Scan for the cell matching the given text and deliver its (x, y) coordinate at center. 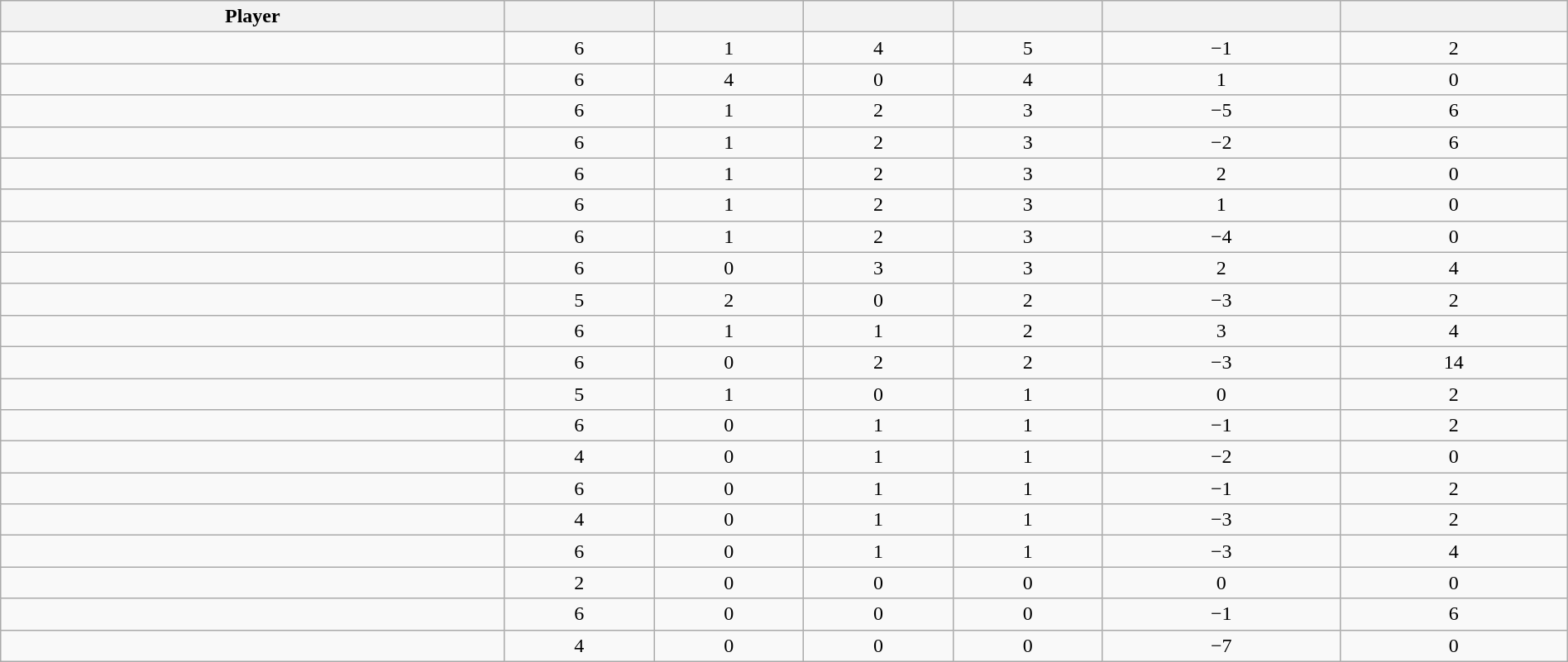
−4 (1221, 236)
−5 (1221, 111)
Player (253, 17)
14 (1454, 362)
−7 (1221, 645)
